Scan for the cell matching the given text and deliver its [x, y] coordinate at center. 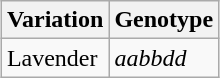
Lavender [55, 58]
Genotype [164, 20]
Variation [55, 20]
aabbdd [164, 58]
